Pinpoint the cell where the given text exists, returning its (X, Y) midpoint coordinate. 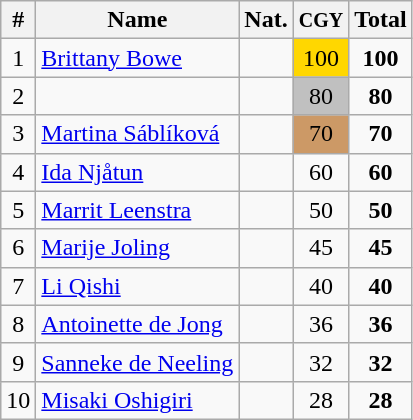
1 (18, 58)
2 (18, 96)
Li Qishi (138, 286)
6 (18, 248)
Misaki Oshigiri (138, 400)
Nat. (266, 20)
8 (18, 324)
Marije Joling (138, 248)
Name (138, 20)
Martina Sáblíková (138, 134)
Brittany Bowe (138, 58)
3 (18, 134)
# (18, 20)
CGY (321, 20)
4 (18, 172)
Sanneke de Neeling (138, 362)
Antoinette de Jong (138, 324)
Ida Njåtun (138, 172)
5 (18, 210)
Total (381, 20)
10 (18, 400)
Marrit Leenstra (138, 210)
7 (18, 286)
9 (18, 362)
